Find where the given text appears and provide that cell's center as [x, y] coordinate. 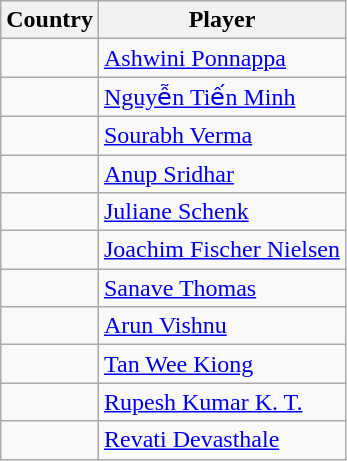
Ashwini Ponnappa [222, 58]
Country [50, 20]
Player [222, 20]
Rupesh Kumar K. T. [222, 402]
Joachim Fischer Nielsen [222, 250]
Sourabh Verma [222, 135]
Anup Sridhar [222, 173]
Revati Devasthale [222, 440]
Arun Vishnu [222, 326]
Tan Wee Kiong [222, 364]
Juliane Schenk [222, 212]
Sanave Thomas [222, 288]
Nguyễn Tiến Minh [222, 97]
